For the text-containing cell, return its midpoint in (X, Y) coordinate format. 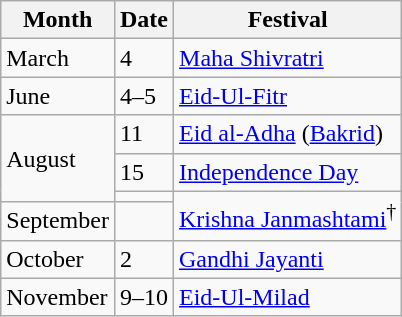
4 (144, 58)
June (58, 96)
15 (144, 172)
11 (144, 134)
Date (144, 20)
August (58, 158)
October (58, 259)
Month (58, 20)
November (58, 297)
Maha Shivratri (288, 58)
Eid al-Adha (Bakrid) (288, 134)
Festival (288, 20)
4–5 (144, 96)
Krishna Janmashtami† (288, 216)
2 (144, 259)
Gandhi Jayanti (288, 259)
Eid-Ul-Milad (288, 297)
March (58, 58)
September (58, 221)
Independence Day (288, 172)
9–10 (144, 297)
Eid-Ul-Fitr (288, 96)
